Scan for the cell matching the given text and deliver its (x, y) coordinate at center. 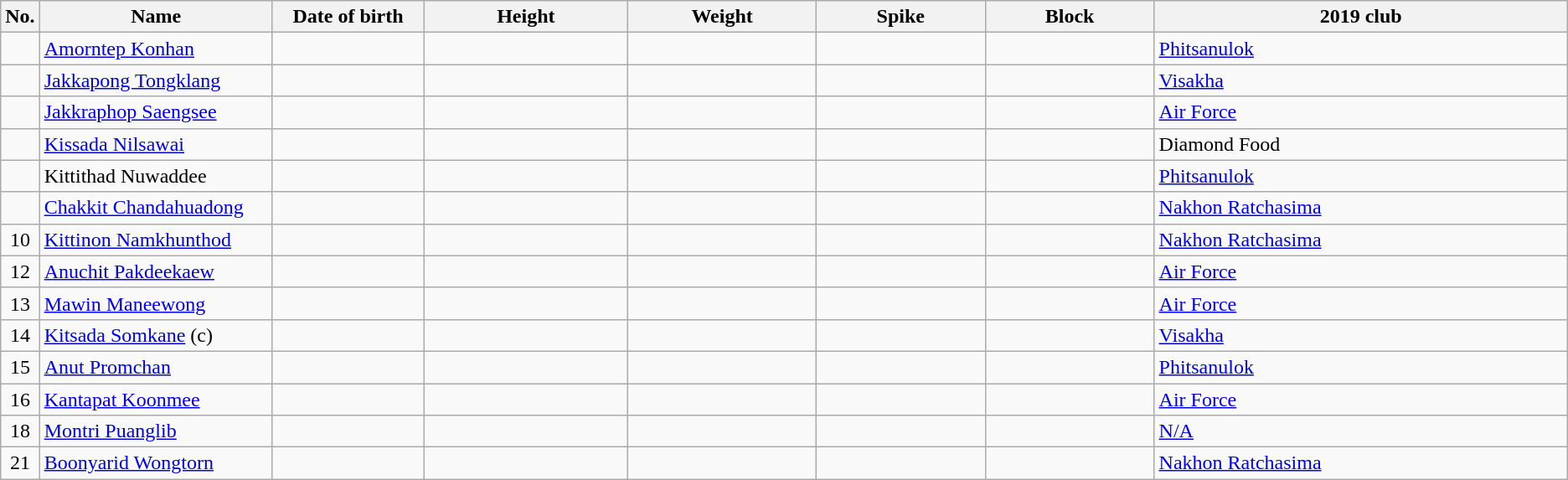
Height (526, 17)
Kitsada Somkane (c) (156, 335)
Mawin Maneewong (156, 303)
Spike (900, 17)
15 (20, 367)
Block (1070, 17)
Montri Puanglib (156, 431)
14 (20, 335)
Weight (722, 17)
Jakkapong Tongklang (156, 80)
Amorntep Konhan (156, 49)
Kissada Nilsawai (156, 144)
Anut Promchan (156, 367)
Diamond Food (1360, 144)
Kantapat Koonmee (156, 400)
Anuchit Pakdeekaew (156, 271)
21 (20, 463)
No. (20, 17)
Boonyarid Wongtorn (156, 463)
N/A (1360, 431)
Chakkit Chandahuadong (156, 208)
Kittinon Namkhunthod (156, 240)
Jakkraphop Saengsee (156, 112)
Name (156, 17)
Date of birth (348, 17)
18 (20, 431)
13 (20, 303)
16 (20, 400)
2019 club (1360, 17)
Kittithad Nuwaddee (156, 176)
10 (20, 240)
12 (20, 271)
